Find where the given text appears and provide that cell's center as (X, Y) coordinate. 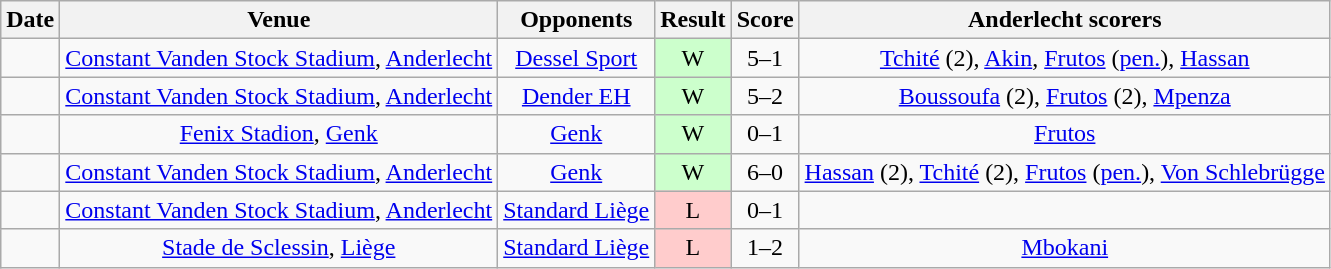
Date (30, 20)
5–2 (765, 96)
Mbokani (1064, 248)
Dessel Sport (576, 58)
6–0 (765, 172)
Stade de Sclessin, Liège (279, 248)
Hassan (2), Tchité (2), Frutos (pen.), Von Schlebrügge (1064, 172)
Tchité (2), Akin, Frutos (pen.), Hassan (1064, 58)
Opponents (576, 20)
Venue (279, 20)
Anderlecht scorers (1064, 20)
1–2 (765, 248)
Dender EH (576, 96)
Frutos (1064, 134)
Boussoufa (2), Frutos (2), Mpenza (1064, 96)
Fenix Stadion, Genk (279, 134)
Score (765, 20)
Result (693, 20)
5–1 (765, 58)
